Determine the (x, y) coordinate at the center of the cell enclosing the given text.  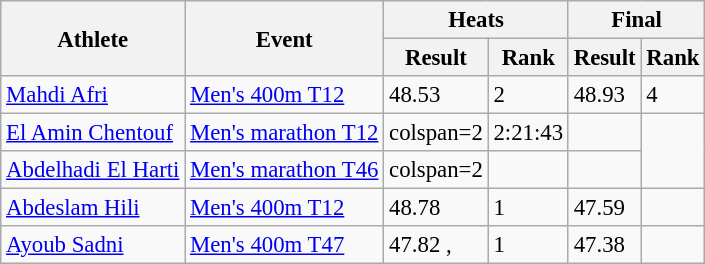
47.38 (604, 245)
2 (528, 95)
Abdeslam Hili (93, 208)
Event (284, 38)
2:21:43 (528, 133)
47.59 (604, 208)
48.93 (604, 95)
Final (636, 20)
Heats (476, 20)
Abdelhadi El Harti (93, 170)
Ayoub Sadni (93, 245)
48.53 (436, 95)
El Amin Chentouf (93, 133)
Men's marathon T46 (284, 170)
Mahdi Afri (93, 95)
Athlete (93, 38)
Men's 400m T47 (284, 245)
47.82 , (436, 245)
Men's marathon T12 (284, 133)
4 (673, 95)
48.78 (436, 208)
